Scan for the cell matching the given text and deliver its [X, Y] coordinate at center. 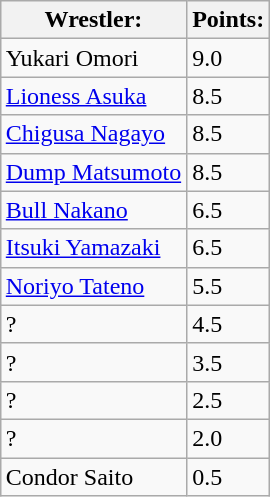
0.5 [228, 477]
Yukari Omori [93, 58]
9.0 [228, 58]
Noriyo Tateno [93, 286]
Dump Matsumoto [93, 172]
Chigusa Nagayo [93, 134]
Lioness Asuka [93, 96]
2.5 [228, 400]
2.0 [228, 438]
4.5 [228, 324]
Bull Nakano [93, 210]
3.5 [228, 362]
Condor Saito [93, 477]
5.5 [228, 286]
Points: [228, 20]
Itsuki Yamazaki [93, 248]
Wrestler: [93, 20]
